Output the [X, Y] coordinate of the center of the cell containing the given text.  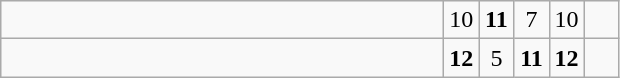
5 [496, 58]
7 [532, 20]
